Locate the cell with the specified text and output its (X, Y) center coordinate. 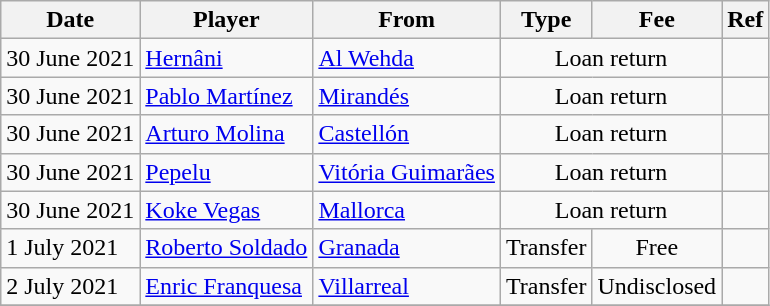
Al Wehda (407, 58)
Vitória Guimarães (407, 172)
Ref (746, 20)
Fee (657, 20)
2 July 2021 (70, 286)
Player (226, 20)
Granada (407, 248)
Mirandés (407, 96)
Type (546, 20)
Arturo Molina (226, 134)
Undisclosed (657, 286)
From (407, 20)
Enric Franquesa (226, 286)
Roberto Soldado (226, 248)
Koke Vegas (226, 210)
1 July 2021 (70, 248)
Hernâni (226, 58)
Pablo Martínez (226, 96)
Free (657, 248)
Date (70, 20)
Villarreal (407, 286)
Pepelu (226, 172)
Mallorca (407, 210)
Castellón (407, 134)
